From the cell containing the given text, extract its center point as [X, Y] coordinate. 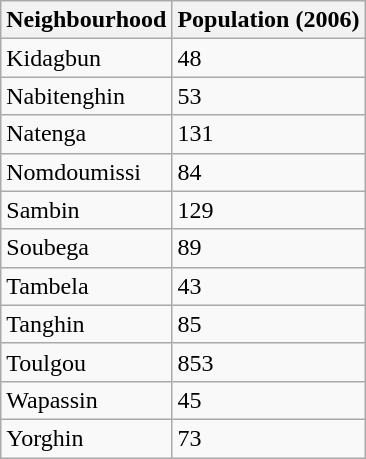
Sambin [86, 210]
Yorghin [86, 438]
Natenga [86, 134]
73 [268, 438]
Tanghin [86, 324]
Neighbourhood [86, 20]
Wapassin [86, 400]
Tambela [86, 286]
43 [268, 286]
129 [268, 210]
48 [268, 58]
84 [268, 172]
45 [268, 400]
131 [268, 134]
Kidagbun [86, 58]
89 [268, 248]
Population (2006) [268, 20]
853 [268, 362]
Nabitenghin [86, 96]
Nomdoumissi [86, 172]
Soubega [86, 248]
53 [268, 96]
85 [268, 324]
Toulgou [86, 362]
